Detect which cell encompasses the target text, then output its [X, Y] center coordinate. 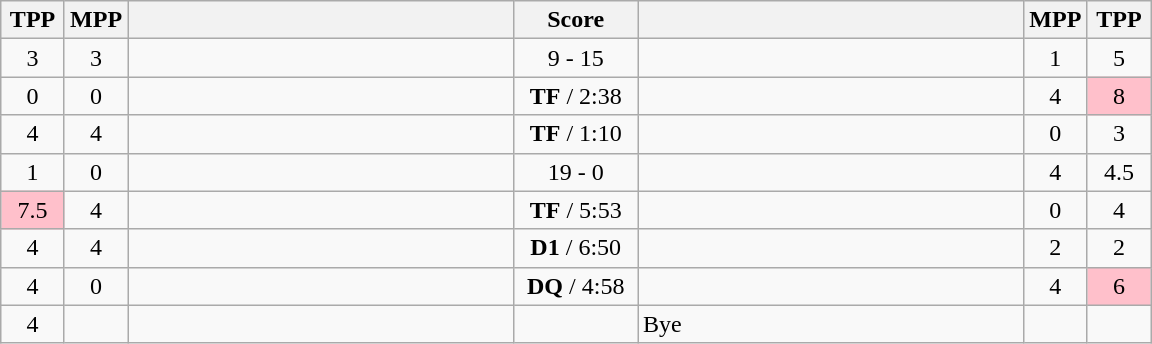
7.5 [33, 210]
TF / 5:53 [576, 210]
D1 / 6:50 [576, 248]
6 [1119, 286]
DQ / 4:58 [576, 286]
TF / 1:10 [576, 134]
Score [576, 20]
Bye [831, 324]
8 [1119, 96]
9 - 15 [576, 58]
19 - 0 [576, 172]
5 [1119, 58]
TF / 2:38 [576, 96]
4.5 [1119, 172]
